Determine the [X, Y] coordinate at the center of the cell enclosing the given text.  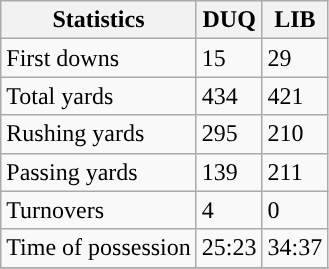
139 [229, 172]
Statistics [99, 20]
Total yards [99, 96]
25:23 [229, 248]
Passing yards [99, 172]
34:37 [295, 248]
Time of possession [99, 248]
15 [229, 58]
LIB [295, 20]
421 [295, 96]
211 [295, 172]
DUQ [229, 20]
Rushing yards [99, 134]
First downs [99, 58]
210 [295, 134]
29 [295, 58]
434 [229, 96]
295 [229, 134]
4 [229, 210]
Turnovers [99, 210]
0 [295, 210]
